From the cell containing the given text, extract its center point as [X, Y] coordinate. 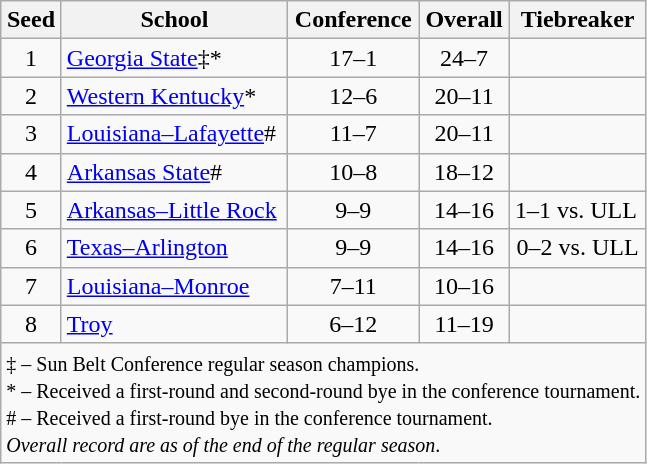
Western Kentucky* [174, 96]
10–8 [354, 172]
11–19 [464, 324]
Louisiana–Lafayette# [174, 134]
7 [32, 286]
1 [32, 58]
School [174, 20]
Tiebreaker [577, 20]
Arkansas State# [174, 172]
1–1 vs. ULL [577, 210]
Texas–Arlington [174, 248]
6–12 [354, 324]
6 [32, 248]
24–7 [464, 58]
Arkansas–Little Rock [174, 210]
Louisiana–Monroe [174, 286]
Overall [464, 20]
Troy [174, 324]
17–1 [354, 58]
12–6 [354, 96]
7–11 [354, 286]
11–7 [354, 134]
3 [32, 134]
4 [32, 172]
5 [32, 210]
Seed [32, 20]
18–12 [464, 172]
0–2 vs. ULL [577, 248]
Conference [354, 20]
10–16 [464, 286]
2 [32, 96]
8 [32, 324]
Georgia State‡* [174, 58]
